Provide the [x, y] coordinate of the cell's center where the given text is located.  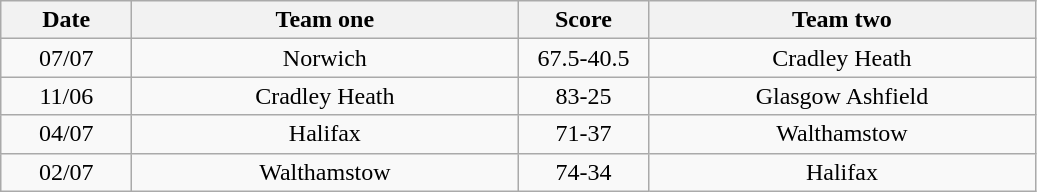
Score [584, 20]
Team two [842, 20]
Glasgow Ashfield [842, 96]
02/07 [66, 172]
Norwich [325, 58]
74-34 [584, 172]
Team one [325, 20]
04/07 [66, 134]
71-37 [584, 134]
07/07 [66, 58]
Date [66, 20]
67.5-40.5 [584, 58]
83-25 [584, 96]
11/06 [66, 96]
